Detect which cell encompasses the target text, then output its [x, y] center coordinate. 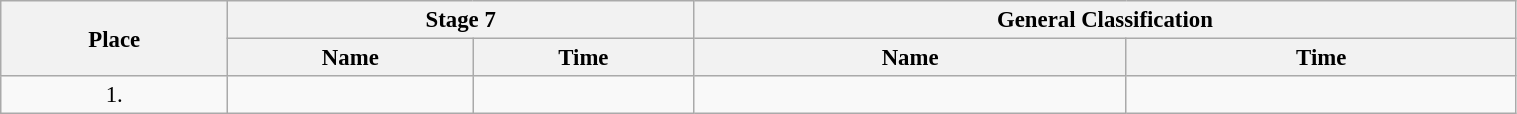
General Classification [1105, 20]
1. [114, 95]
Stage 7 [461, 20]
Place [114, 38]
